Find where the given text appears and provide that cell's center as [x, y] coordinate. 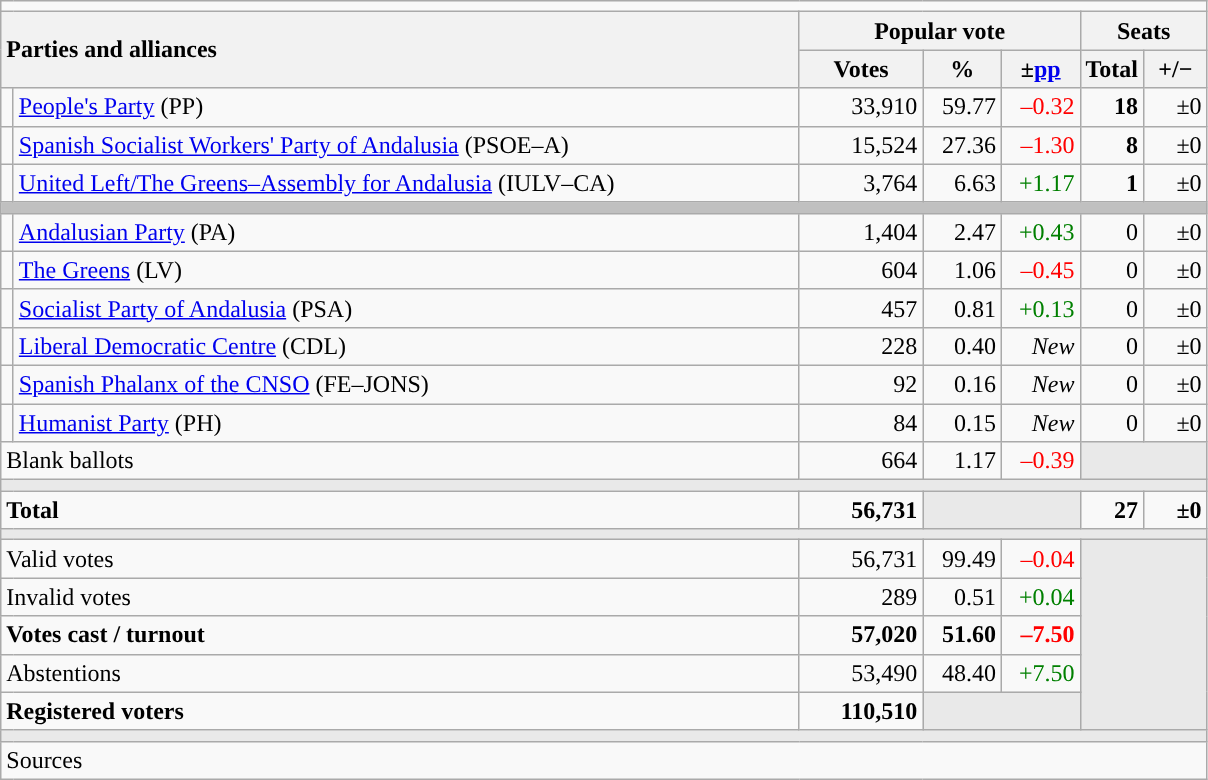
–0.32 [1040, 107]
Humanist Party (PH) [406, 423]
51.60 [962, 635]
+0.43 [1040, 232]
The Greens (LV) [406, 270]
+0.13 [1040, 308]
1 [1112, 183]
15,524 [861, 145]
Popular vote [940, 31]
+1.17 [1040, 183]
Invalid votes [400, 597]
92 [861, 384]
59.77 [962, 107]
110,510 [861, 711]
–0.45 [1040, 270]
+/− [1176, 69]
18 [1112, 107]
664 [861, 461]
1.17 [962, 461]
27 [1112, 510]
33,910 [861, 107]
604 [861, 270]
Andalusian Party (PA) [406, 232]
Votes cast / turnout [400, 635]
8 [1112, 145]
3,764 [861, 183]
+7.50 [1040, 673]
Votes [861, 69]
84 [861, 423]
1,404 [861, 232]
0.16 [962, 384]
Registered voters [400, 711]
48.40 [962, 673]
27.36 [962, 145]
±pp [1040, 69]
–7.50 [1040, 635]
1.06 [962, 270]
Socialist Party of Andalusia (PSA) [406, 308]
Spanish Phalanx of the CNSO (FE–JONS) [406, 384]
0.40 [962, 346]
289 [861, 597]
Seats [1144, 31]
United Left/The Greens–Assembly for Andalusia (IULV–CA) [406, 183]
Sources [604, 760]
Liberal Democratic Centre (CDL) [406, 346]
99.49 [962, 559]
2.47 [962, 232]
228 [861, 346]
Blank ballots [400, 461]
–0.04 [1040, 559]
457 [861, 308]
Spanish Socialist Workers' Party of Andalusia (PSOE–A) [406, 145]
57,020 [861, 635]
–1.30 [1040, 145]
% [962, 69]
Abstentions [400, 673]
53,490 [861, 673]
–0.39 [1040, 461]
Parties and alliances [400, 50]
People's Party (PP) [406, 107]
+0.04 [1040, 597]
0.51 [962, 597]
0.81 [962, 308]
Valid votes [400, 559]
0.15 [962, 423]
6.63 [962, 183]
